Extract the (x, y) coordinate from the center of the cell holding the provided text.  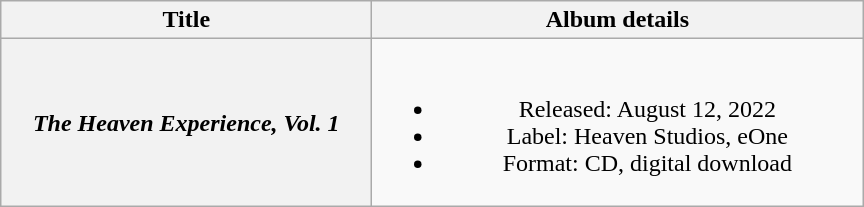
Album details (618, 20)
The Heaven Experience, Vol. 1 (186, 122)
Released: August 12, 2022Label: Heaven Studios, eOneFormat: CD, digital download (618, 122)
Title (186, 20)
